Search for the cell housing the specified text and yield its (x, y) center coordinate. 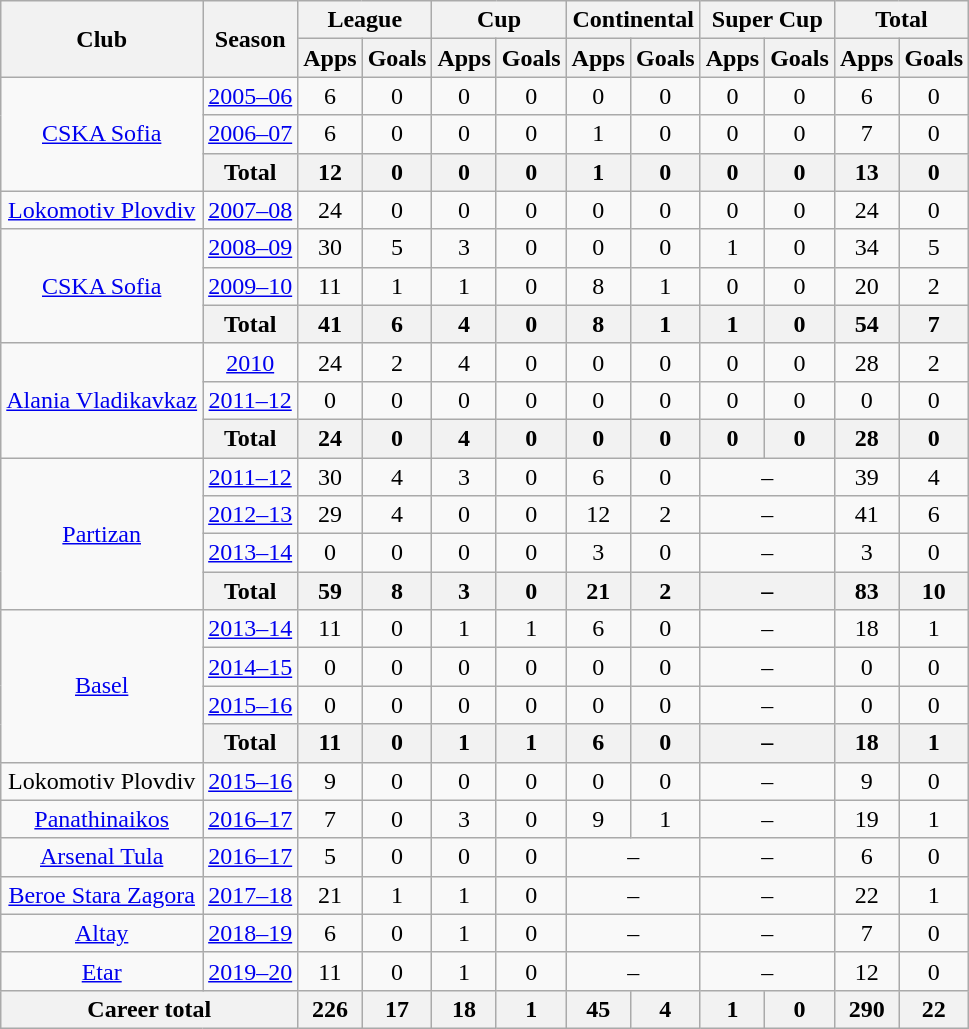
Etar (102, 971)
2012–13 (250, 515)
54 (866, 324)
2008–09 (250, 248)
20 (866, 286)
59 (330, 591)
Panathinaikos (102, 819)
2006–07 (250, 134)
Club (102, 39)
2019–20 (250, 971)
29 (330, 515)
2018–19 (250, 933)
2007–08 (250, 210)
34 (866, 248)
Partizan (102, 534)
17 (397, 1009)
290 (866, 1009)
Cup (499, 20)
Arsenal Tula (102, 857)
Continental (633, 20)
Career total (150, 1009)
Basel (102, 686)
39 (866, 477)
Beroe Stara Zagora (102, 895)
13 (866, 172)
2014–15 (250, 667)
10 (934, 591)
Altay (102, 933)
Season (250, 39)
2010 (250, 362)
Alania Vladikavkaz (102, 400)
83 (866, 591)
2017–18 (250, 895)
19 (866, 819)
2009–10 (250, 286)
45 (598, 1009)
League (365, 20)
2005–06 (250, 96)
Super Cup (767, 20)
226 (330, 1009)
